Provide the (x, y) coordinate of the cell's center where the given text is located.  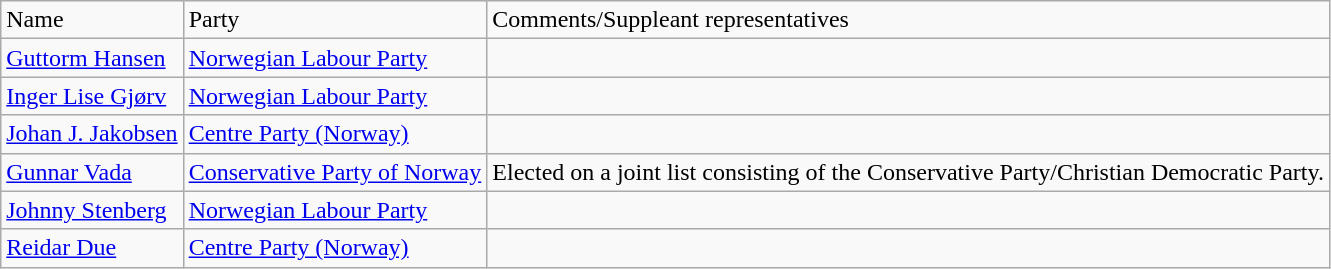
Conservative Party of Norway (335, 172)
Johan J. Jakobsen (92, 134)
Party (335, 20)
Gunnar Vada (92, 172)
Guttorm Hansen (92, 58)
Reidar Due (92, 248)
Elected on a joint list consisting of the Conservative Party/Christian Democratic Party. (908, 172)
Name (92, 20)
Johnny Stenberg (92, 210)
Inger Lise Gjørv (92, 96)
Comments/Suppleant representatives (908, 20)
